From the cell containing the given text, extract its center point as (X, Y) coordinate. 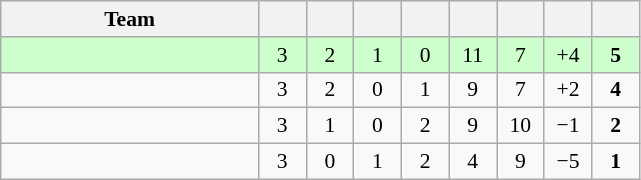
11 (473, 55)
5 (616, 55)
+2 (568, 90)
Team (130, 19)
+4 (568, 55)
−1 (568, 126)
−5 (568, 162)
10 (520, 126)
